For the text-containing cell, return its midpoint in [x, y] coordinate format. 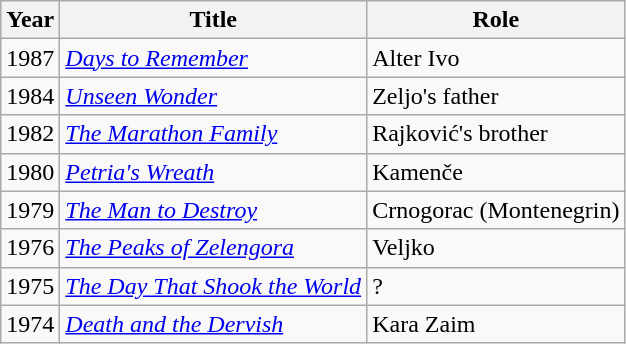
Days to Remember [214, 58]
Year [30, 20]
The Day That Shook the World [214, 286]
Crnogorac (Montenegrin) [496, 210]
Death and the Dervish [214, 324]
Veljko [496, 248]
Petria's Wreath [214, 172]
Kara Zaim [496, 324]
The Man to Destroy [214, 210]
1976 [30, 248]
The Marathon Family [214, 134]
1974 [30, 324]
1982 [30, 134]
The Peaks of Zelengora [214, 248]
Title [214, 20]
1979 [30, 210]
Role [496, 20]
Unseen Wonder [214, 96]
1980 [30, 172]
? [496, 286]
1984 [30, 96]
Alter Ivo [496, 58]
1975 [30, 286]
1987 [30, 58]
Kamenče [496, 172]
Rajković's brother [496, 134]
Zeljo's father [496, 96]
